Scan for the cell matching the given text and deliver its [x, y] coordinate at center. 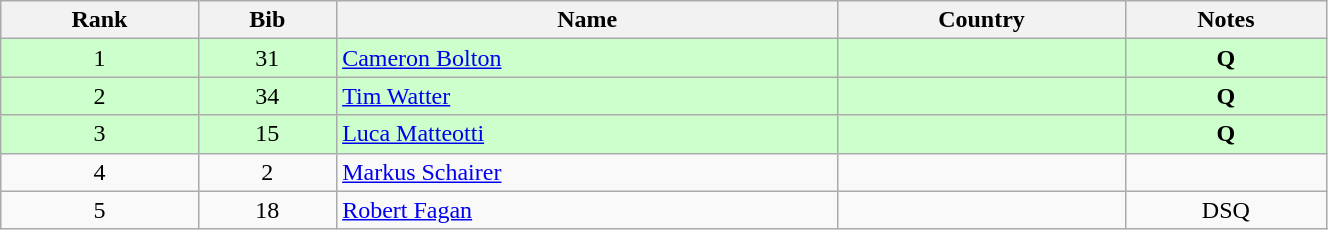
Robert Fagan [588, 210]
Cameron Bolton [588, 58]
4 [100, 172]
1 [100, 58]
18 [267, 210]
Markus Schairer [588, 172]
34 [267, 96]
Bib [267, 20]
Notes [1226, 20]
31 [267, 58]
Rank [100, 20]
DSQ [1226, 210]
5 [100, 210]
Name [588, 20]
Tim Watter [588, 96]
Luca Matteotti [588, 134]
15 [267, 134]
3 [100, 134]
Country [982, 20]
